Provide the (x, y) coordinate of the cell's center where the given text is located.  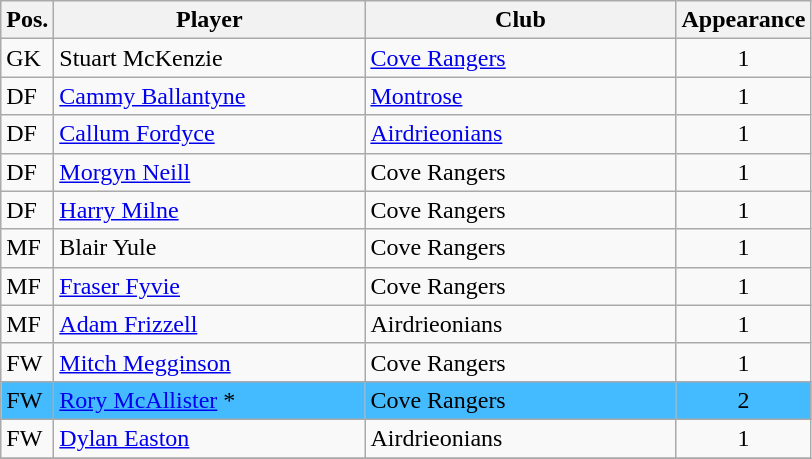
Club (520, 20)
2 (744, 400)
Player (210, 20)
GK (28, 58)
Harry Milne (210, 210)
Rory McAllister * (210, 400)
Cammy Ballantyne (210, 96)
Adam Frizzell (210, 324)
Appearance (744, 20)
Morgyn Neill (210, 172)
Mitch Megginson (210, 362)
Fraser Fyvie (210, 286)
Montrose (520, 96)
Callum Fordyce (210, 134)
Stuart McKenzie (210, 58)
Blair Yule (210, 248)
Pos. (28, 20)
Dylan Easton (210, 438)
